Determine the [X, Y] coordinate at the center of the cell enclosing the given text.  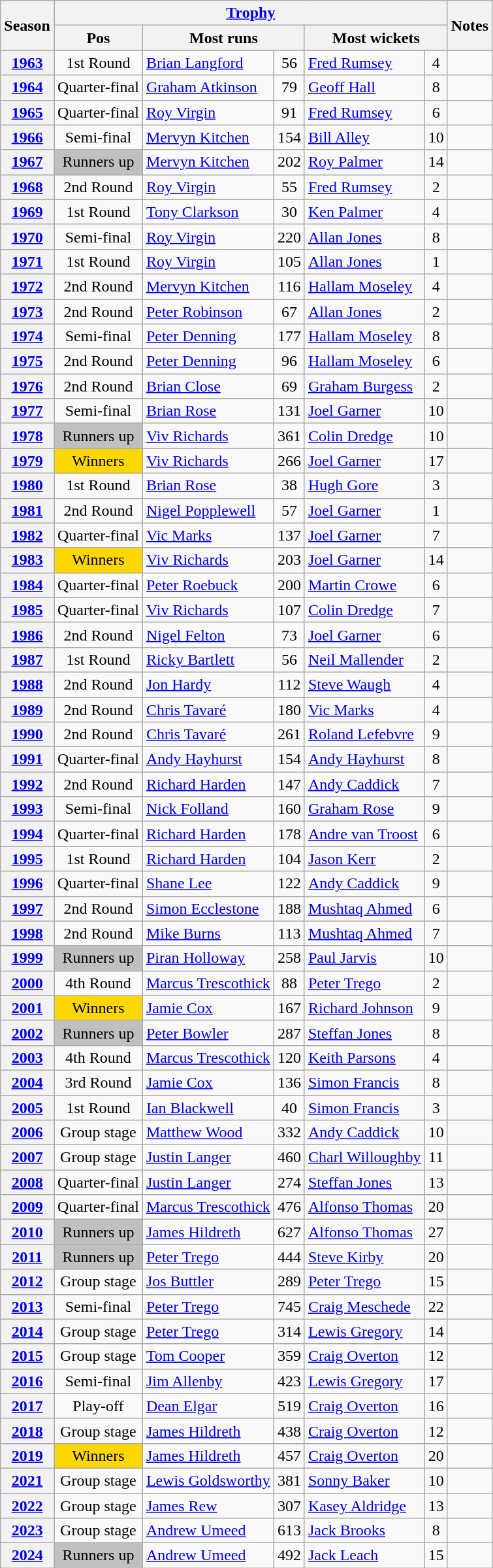
1992 [27, 784]
104 [289, 859]
Tom Cooper [208, 1356]
1987 [27, 659]
136 [289, 1082]
1989 [27, 709]
2008 [27, 1182]
Martin Crowe [364, 585]
107 [289, 610]
Ricky Bartlett [208, 659]
Andre van Troost [364, 834]
1984 [27, 585]
160 [289, 809]
Graham Burgess [364, 386]
88 [289, 983]
1983 [27, 560]
Steve Waugh [364, 684]
1997 [27, 909]
1980 [27, 486]
Jos Buttler [208, 1282]
116 [289, 286]
Nick Folland [208, 809]
177 [289, 337]
Jon Hardy [208, 684]
Jim Allenby [208, 1381]
2012 [27, 1282]
1967 [27, 162]
Piran Holloway [208, 958]
1986 [27, 635]
Jack Leach [364, 1556]
Hugh Gore [364, 486]
1999 [27, 958]
91 [289, 112]
2024 [27, 1556]
438 [289, 1431]
Shane Lee [208, 884]
Simon Ecclestone [208, 909]
Peter Bowler [208, 1033]
Most runs [223, 38]
40 [289, 1108]
96 [289, 361]
1971 [27, 261]
Kasey Aldridge [364, 1505]
147 [289, 784]
381 [289, 1480]
Graham Atkinson [208, 88]
2006 [27, 1133]
Brian Langford [208, 63]
519 [289, 1406]
2009 [27, 1207]
2005 [27, 1108]
1966 [27, 137]
613 [289, 1531]
22 [436, 1307]
2015 [27, 1356]
289 [289, 1282]
266 [289, 461]
79 [289, 88]
Richard Johnson [364, 1008]
1963 [27, 63]
287 [289, 1033]
112 [289, 684]
Roland Lefebvre [364, 735]
188 [289, 909]
492 [289, 1556]
1977 [27, 411]
627 [289, 1232]
258 [289, 958]
Roy Palmer [364, 162]
Mike Burns [208, 933]
Neil Mallender [364, 659]
11 [436, 1158]
113 [289, 933]
307 [289, 1505]
444 [289, 1257]
Craig Meschede [364, 1307]
180 [289, 709]
1968 [27, 187]
314 [289, 1331]
Steve Kirby [364, 1257]
1975 [27, 361]
2019 [27, 1456]
Bill Alley [364, 137]
2002 [27, 1033]
Nigel Felton [208, 635]
Keith Parsons [364, 1058]
137 [289, 535]
16 [436, 1406]
203 [289, 560]
122 [289, 884]
73 [289, 635]
745 [289, 1307]
30 [289, 212]
2000 [27, 983]
Brian Close [208, 386]
Charl Willoughby [364, 1158]
1981 [27, 510]
1990 [27, 735]
Notes [469, 25]
Matthew Wood [208, 1133]
167 [289, 1008]
1978 [27, 436]
332 [289, 1133]
Ian Blackwell [208, 1108]
460 [289, 1158]
178 [289, 834]
1969 [27, 212]
Geoff Hall [364, 88]
423 [289, 1381]
Most wickets [376, 38]
2022 [27, 1505]
131 [289, 411]
1979 [27, 461]
261 [289, 735]
1974 [27, 337]
Peter Robinson [208, 312]
67 [289, 312]
Pos [98, 38]
Lewis Goldsworthy [208, 1480]
Sonny Baker [364, 1480]
457 [289, 1456]
38 [289, 486]
2010 [27, 1232]
Jason Kerr [364, 859]
359 [289, 1356]
476 [289, 1207]
1988 [27, 684]
2001 [27, 1008]
200 [289, 585]
Dean Elgar [208, 1406]
1991 [27, 759]
Graham Rose [364, 809]
2021 [27, 1480]
Season [27, 25]
2004 [27, 1082]
1995 [27, 859]
2013 [27, 1307]
55 [289, 187]
Tony Clarkson [208, 212]
202 [289, 162]
2007 [27, 1158]
1965 [27, 112]
1964 [27, 88]
220 [289, 237]
1998 [27, 933]
1993 [27, 809]
120 [289, 1058]
361 [289, 436]
27 [436, 1232]
1973 [27, 312]
1996 [27, 884]
1976 [27, 386]
Trophy [251, 13]
69 [289, 386]
Jack Brooks [364, 1531]
1970 [27, 237]
274 [289, 1182]
Play-off [98, 1406]
Ken Palmer [364, 212]
Peter Roebuck [208, 585]
2016 [27, 1381]
2014 [27, 1331]
2011 [27, 1257]
1982 [27, 535]
Paul Jarvis [364, 958]
105 [289, 261]
2003 [27, 1058]
57 [289, 510]
James Rew [208, 1505]
2023 [27, 1531]
1985 [27, 610]
Nigel Popplewell [208, 510]
2018 [27, 1431]
3rd Round [98, 1082]
1972 [27, 286]
1994 [27, 834]
2017 [27, 1406]
